Find where the given text appears and provide that cell's center as (x, y) coordinate. 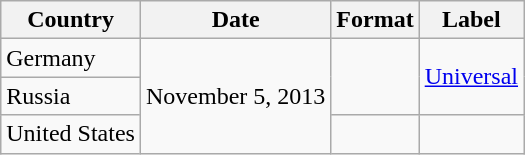
Format (375, 20)
November 5, 2013 (235, 96)
Germany (71, 58)
Label (471, 20)
Russia (71, 96)
United States (71, 134)
Date (235, 20)
Universal (471, 77)
Country (71, 20)
